Provide the (X, Y) coordinate of the cell's center where the given text is located.  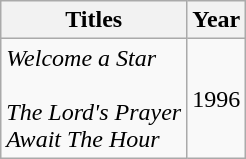
Welcome a StarThe Lord's Prayer Await The Hour (94, 98)
1996 (216, 98)
Year (216, 20)
Titles (94, 20)
